Search for the cell housing the specified text and yield its [x, y] center coordinate. 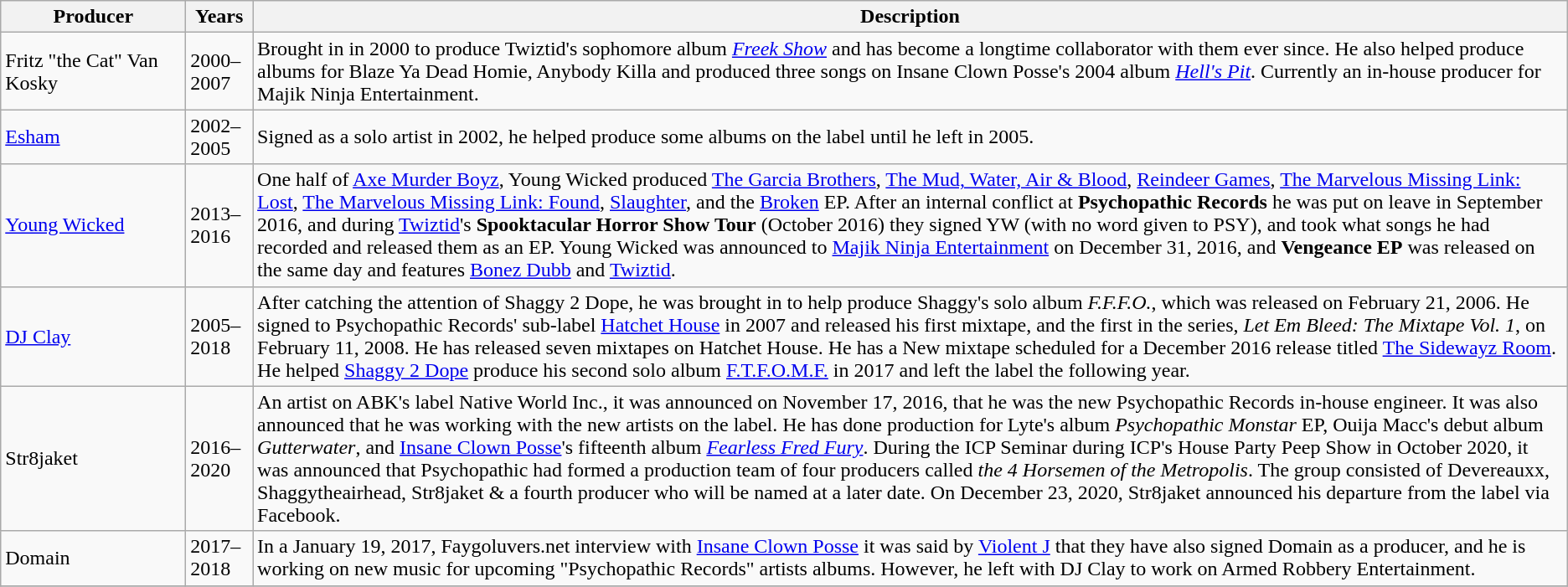
Years [219, 17]
DJ Clay [94, 337]
Fritz "the Cat" Van Kosky [94, 71]
Description [910, 17]
Esham [94, 137]
2017–2018 [219, 558]
Domain [94, 558]
Young Wicked [94, 225]
Producer [94, 17]
2016–2020 [219, 459]
Signed as a solo artist in 2002, he helped produce some albums on the label until he left in 2005. [910, 137]
2013–2016 [219, 225]
Str8jaket [94, 459]
2002–2005 [219, 137]
2000–2007 [219, 71]
2005–2018 [219, 337]
